For the text-containing cell, return its midpoint in [x, y] coordinate format. 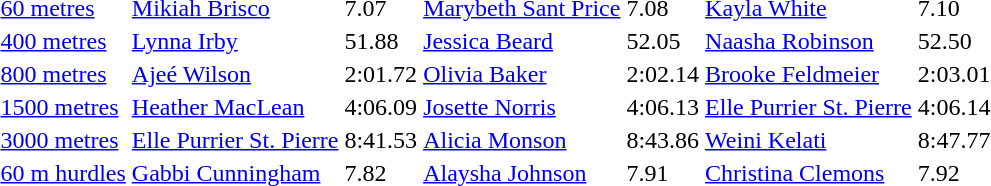
Jessica Beard [522, 41]
Ajeé Wilson [235, 74]
4:06.09 [381, 107]
Olivia Baker [522, 74]
Alicia Monson [522, 140]
Lynna Irby [235, 41]
Josette Norris [522, 107]
Naasha Robinson [809, 41]
Weini Kelati [809, 140]
Brooke Feldmeier [809, 74]
2:01.72 [381, 74]
51.88 [381, 41]
2:02.14 [663, 74]
8:43.86 [663, 140]
Heather MacLean [235, 107]
4:06.13 [663, 107]
52.05 [663, 41]
8:41.53 [381, 140]
